Scan for the cell matching the given text and deliver its [x, y] coordinate at center. 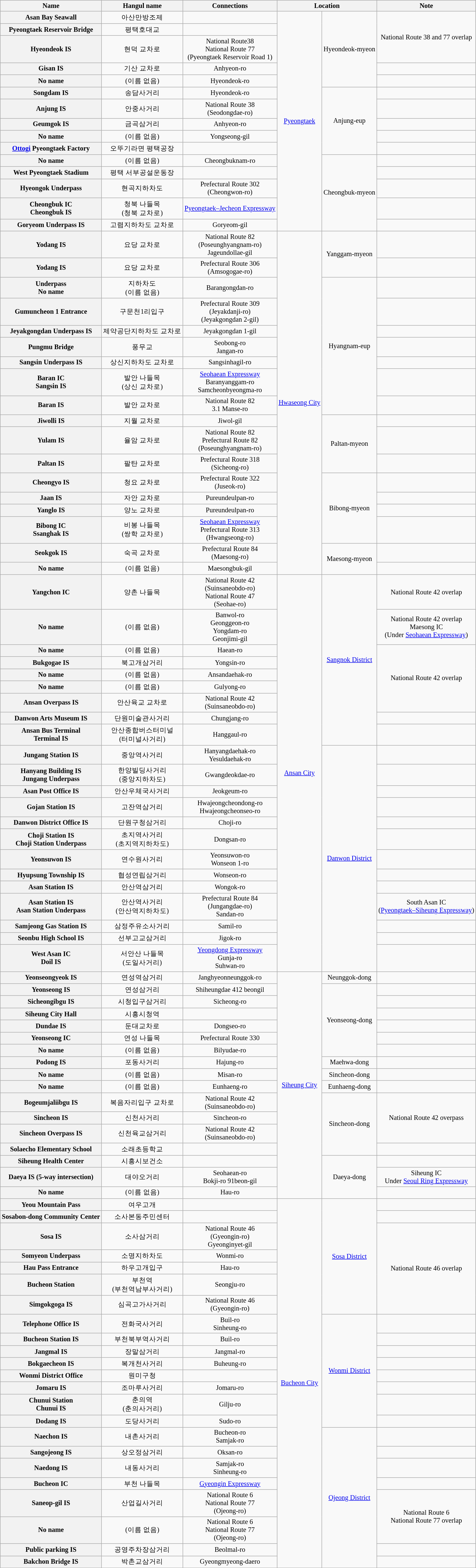
Seohaean-roBokji-ro 91beon-gil [230, 1177]
중앙역사거리 [142, 755]
National Route 38(Seodongdae-ro) [230, 109]
팔탄 교차로 [142, 463]
Saneop-gil IS [51, 1503]
양노 교차로 [142, 510]
Seongju-ro [230, 1285]
Haean-ro [230, 651]
초지역사거리(초지역지하차도) [142, 839]
박촌교삼거리 [142, 1562]
Yeonsuwon-roWonseon 1-ro [230, 859]
Eunhaeng-dong [349, 1087]
Ansandaehak-ro [230, 674]
고잔역삼거리 [142, 807]
Bucheon Station [51, 1285]
Sosa District [349, 1256]
Sudo-ro [230, 1421]
Sangojeong IS [51, 1452]
Maehwa-dong [349, 1062]
Asan Station ISAsan Station Underpass [51, 906]
Beolmal-ro [230, 1549]
Eunhaeng-ro [230, 1087]
Dongsan-ro [230, 839]
자안 교차로 [142, 498]
Bucheon Station IS [51, 1339]
Gyeongmyeong-daero [230, 1562]
Jeyakgongdan 1-gil [230, 331]
상신지하차도 교차로 [142, 363]
Jomaru-ro [230, 1388]
Chunui StationChunui IS [51, 1405]
시청입구삼거리 [142, 1001]
Chungjang-ro [230, 718]
Gwangdeokdae-ro [230, 775]
Ojeong District [349, 1497]
장말삼거리 [142, 1352]
Hajung-ro [230, 1062]
Sincheon IS [51, 1118]
Jomaru IS [51, 1388]
Sincheon Overpass IS [51, 1133]
Sangsinhagil-ro [230, 363]
Name [51, 6]
Hwajeongcheondong-roHwajeongcheonseo-ro [230, 807]
Bogeumjaliibgu IS [51, 1102]
Gumuncheon 1 Entrance [51, 312]
National Route 38 and 77 overlap [426, 37]
Yanggam-myeon [349, 254]
Baran ICSangsin IS [51, 382]
Janghyeonneunggok-ro [230, 978]
Oksan-ro [230, 1452]
Siheung Health Center [51, 1161]
Geumgok IS [51, 124]
삼정주유소사거리 [142, 926]
Bokgaecheon IS [51, 1363]
Shiheungdae 412 beongil [230, 990]
Yongsin-ro [230, 663]
Yeonseongyeok IS [51, 978]
West Asan ICDoil IS [51, 958]
Naechon IS [51, 1437]
Pyeongtaek Reservoir Bridge [51, 30]
여우고개 [142, 1205]
National Route 82(Poseunghyangnam-ro)Jageundollae-gil [230, 245]
Prefectural Route 84(Maesong-ro) [230, 553]
National Route 6National Route 77 overlap [426, 1516]
한양빌딩사거리(중앙지하차도) [142, 775]
Pyeongtaek–Jecheon Expressway [230, 208]
대야오거리 [142, 1177]
Yeongdong ExpresswayGunja-roSuhwan-ro [230, 958]
Goryeom-gil [230, 225]
지하차도(이름 없음) [142, 288]
내동사거리 [142, 1468]
Yulam IS [51, 440]
포동사거리 [142, 1062]
Hyupsung Township IS [51, 875]
연수원사거리 [142, 859]
Yeonseong IC [51, 1038]
Note [426, 6]
Cheongbuk IC Cheongbuk IS [51, 208]
West Pyeongtaek Stadium [51, 173]
Dundae IS [51, 1026]
Anjung-eup [349, 120]
Hanyang Building ISJungang Underpass [51, 775]
Sicheongibgu IS [51, 1001]
Hyeondeok-myeon [349, 49]
하우고개입구 [142, 1268]
Danwon District [349, 858]
Hyeondeok IS [51, 49]
Seobong-roJangan-ro [230, 347]
Jeokgeum-ro [230, 792]
Choji Station ISChoji Station Underpass [51, 839]
Yeonseong-dong [349, 1020]
Yanglo IS [51, 510]
Yangchon IC [51, 592]
Sincheon-ro [230, 1118]
Seonbu High School IS [51, 939]
현곡지하차도 [142, 188]
Location [327, 6]
안중사거리 [142, 109]
율암 교차로 [142, 440]
Ansan Bus TerminalTerminal IS [51, 735]
조마루사거리 [142, 1388]
송담사거리 [142, 93]
선부고교삼거리 [142, 939]
Samjeong Gas Station IS [51, 926]
숙곡 교차로 [142, 553]
Banwol-roGeonggeon-roYongdam-roGeonjimi-gil [230, 627]
Jangmal IS [51, 1352]
Yongseong-gil [230, 136]
Ansan Overpass IS [51, 703]
오뚜기라면 평택공장 [142, 148]
Seohaean ExpresswayPrefectural Route 313(Hwangseong-ro) [230, 530]
Naedong IS [51, 1468]
복개천사거리 [142, 1363]
현덕 교차로 [142, 49]
산업길사거리 [142, 1503]
Gyeongin Expressway [230, 1483]
Jiwol-gil [230, 421]
Podong IS [51, 1062]
Sosabon-dong Community Center [51, 1217]
전화국사거리 [142, 1324]
Gulyong-ro [230, 687]
Misan-ro [230, 1074]
Bibong ICSsanghak IS [51, 530]
Asan Station IS [51, 887]
기산 교차로 [142, 69]
연성역삼거리 [142, 978]
Prefectural Route 309(Jeyakdanji-ro)(Jeyakgongdan 2-gil) [230, 312]
Prefectural Route 318(Sicheong-ro) [230, 463]
소사본동주민센터 [142, 1217]
Danwon Arts Museum IS [51, 718]
Cheongbuknam-ro [230, 161]
발안 교차로 [142, 405]
Bucheon IC [51, 1483]
Neunggok-dong [349, 978]
Wonseon-ro [230, 875]
Prefectural Route 302(Cheongwon-ro) [230, 188]
Maesong-myeon [349, 559]
Gisan IS [51, 69]
비봉 나들목(쌍학 교차로) [142, 530]
Samjak-roSinheung-ro [230, 1468]
Gilju-ro [230, 1405]
National Route 46 overlap [426, 1268]
발안 나들목(상신 교차로) [142, 382]
Hyeongok Underpass [51, 188]
National Route 42 overpass [426, 1118]
Sosa IS [51, 1236]
Bilyudae-ro [230, 1050]
부천북부역사거리 [142, 1339]
안산역삼거리 [142, 887]
시흥시청역 [142, 1014]
연성 나들목 [142, 1038]
Connections [230, 6]
Seohaean ExpresswayBaranyanggam-roSamcheonbyeongma-ro [230, 382]
Cheongbuk-myeon [349, 193]
Telephone Office IS [51, 1324]
양촌 나들목 [142, 592]
연성삼거리 [142, 990]
Daeya IS (5-way intersection) [51, 1177]
Pungmu Bridge [51, 347]
부천 나들목 [142, 1483]
Baran IS [51, 405]
Wonmi-ro [230, 1256]
Daeya-dong [349, 1177]
Jeyakgongdan Underpass IS [51, 331]
Siheung City [299, 1085]
Paltan IS [51, 463]
아산만방조제 [142, 17]
심곡고가사거리 [142, 1305]
원미구청 [142, 1375]
Dodang IS [51, 1421]
Jungang Station IS [51, 755]
Prefectural Route 306(Amsogogae-ro) [230, 268]
안산종합버스터미널(터미널사거리) [142, 735]
Ansan City [299, 773]
Danwon District Office IS [51, 823]
Dongseo-ro [230, 1026]
Jiwolli IS [51, 421]
Hau Pass Entrance [51, 1268]
Jigok-ro [230, 939]
Cheongyo IS [51, 483]
신천육교삼거리 [142, 1133]
협성연립삼거리 [142, 875]
Maesongbuk-gil [230, 569]
Hwaseong City [299, 403]
단원구청삼거리 [142, 823]
Hanggaul-ro [230, 735]
소사삼거리 [142, 1236]
안산역사거리(안산역지하차도) [142, 906]
청북 나들목(청북 교차로) [142, 208]
평택 서부공설운동장 [142, 173]
Prefectural Route 322(Juseok-ro) [230, 483]
Hangul name [142, 6]
둔대교차로 [142, 1026]
안산육교 교차로 [142, 703]
Sicheong-ro [230, 1001]
Wonmi District [349, 1371]
National Route 823.1 Manse-ro [230, 405]
제약공단지하차도 교차로 [142, 331]
안산우체국사거리 [142, 792]
소명지하차도 [142, 1256]
Prefectural Route 330 [230, 1038]
Buil-roSinheung-ro [230, 1324]
Wongok-ro [230, 887]
Songdam IS [51, 93]
Samil-ro [230, 926]
Prefectural Route 84(Jungangdae-ro)Sandan-ro [230, 906]
Sangsin Underpass IS [51, 363]
소래초등학교 [142, 1149]
Bucheon-roSamjak-ro [230, 1437]
Goryeom Underpass IS [51, 225]
Jaan IS [51, 498]
Jangmal-ro [230, 1352]
지월 교차로 [142, 421]
UnderpassNo name [51, 288]
단원미술관사거리 [142, 718]
복음자리입구 교차로 [142, 1102]
고렴지하차도 교차로 [142, 225]
Bakchon Bridge IS [51, 1562]
Bucheon City [299, 1383]
Sangnok District [349, 660]
부천역(부천역남부사거리) [142, 1285]
구문천1리입구 [142, 312]
Simgokgoga IS [51, 1305]
춘의역(춘의사거리) [142, 1405]
청요 교차로 [142, 483]
Siheung City Hall [51, 1014]
Yeou Mountain Pass [51, 1205]
상오정삼거리 [142, 1452]
Bibong-myeon [349, 508]
National Route38National Route 77(Pyeongtaek Reservoir Road 1) [230, 49]
공영주차장삼거리 [142, 1549]
Choji-ro [230, 823]
Asan Post Office IS [51, 792]
Barangongdan-ro [230, 288]
내촌사거리 [142, 1437]
National Route 42(Suinsaneobdo-ro)National Route 47(Seohae-ro) [230, 592]
북고개삼거리 [142, 663]
Buil-ro [230, 1339]
Hanyangdaehak-roYesuldaehak-ro [230, 755]
Solaecho Elementary School [51, 1149]
National Route 42 overlapMaesong IC(Under Seohaean Expressway) [426, 627]
Paltan-myeon [349, 444]
National Route 46(Gyeongin-ro) [230, 1305]
National Route 46(Gyeongin-ro)Gyeonginyet-gil [230, 1236]
신천사거리 [142, 1118]
평택호대교 [142, 30]
Asan Bay Seawall [51, 17]
South Asan IC(Pyeongtaek–Siheung Expressway) [426, 906]
Wonmi District Office [51, 1375]
Yeonseong IS [51, 990]
풍무교 [142, 347]
Anjung IS [51, 109]
서안산 나들목(도일사거리) [142, 958]
National Route 82Prefectural Route 82(Poseunghyangnam-ro) [230, 440]
Yeonsuwon IS [51, 859]
시흥시보건소 [142, 1161]
도당사거리 [142, 1421]
Ottogi Pyeongtaek Factory [51, 148]
Public parking IS [51, 1549]
Gojan Station IS [51, 807]
Hyangnam-eup [349, 346]
Somyeon Underpass [51, 1256]
금곡삼거리 [142, 124]
Bukgogae IS [51, 663]
Pyeongtaek [299, 121]
Buheung-ro [230, 1363]
Seokgok IS [51, 553]
Siheung ICUnder Seoul Ring Expressway [426, 1177]
